Return [X, Y] of the center of cell containing provided text 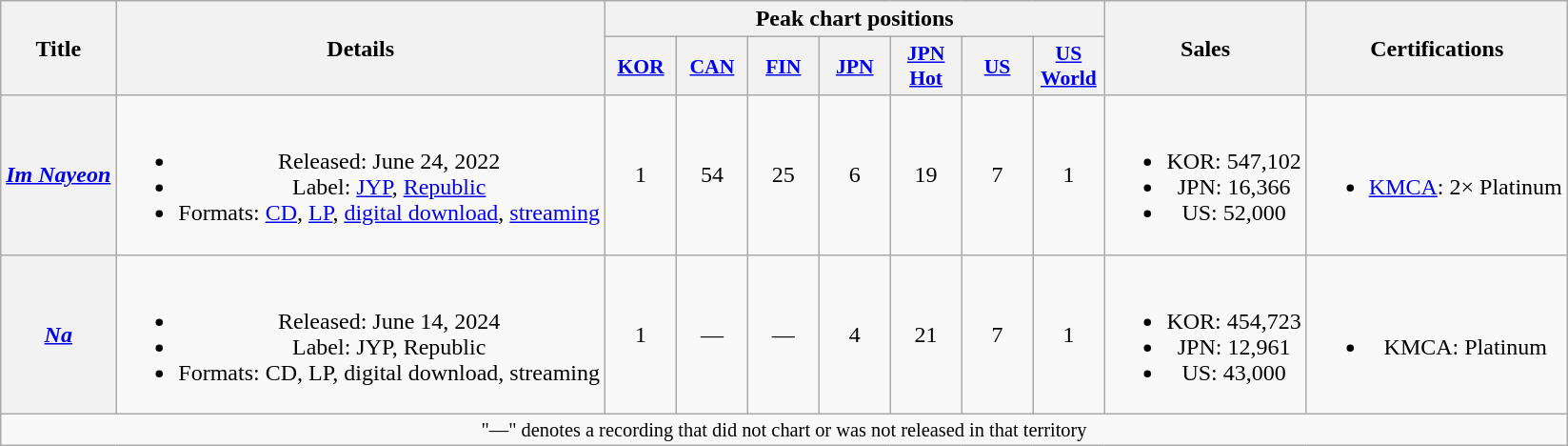
Released: June 24, 2022Label: JYP, RepublicFormats: CD, LP, digital download, streaming [361, 175]
21 [925, 334]
6 [855, 175]
"—" denotes a recording that did not chart or was not released in that territory [784, 430]
KMCA: 2× Platinum [1437, 175]
Released: June 14, 2024Label: JYP, RepublicFormats: CD, LP, digital download, streaming [361, 334]
CAN [712, 67]
KOR: 454,723JPN: 12,961 US: 43,000 [1205, 334]
Peak chart positions [855, 19]
KMCA: Platinum [1437, 334]
Sales [1205, 48]
54 [712, 175]
JPN [855, 67]
USWorld [1068, 67]
Na [59, 334]
KOR [642, 67]
Title [59, 48]
Im Nayeon [59, 175]
US [998, 67]
19 [925, 175]
JPNHot [925, 67]
Details [361, 48]
25 [783, 175]
KOR: 547,102JPN: 16,366 US: 52,000 [1205, 175]
Certifications [1437, 48]
FIN [783, 67]
4 [855, 334]
